Output the (x, y) coordinate of the center of the cell containing the given text.  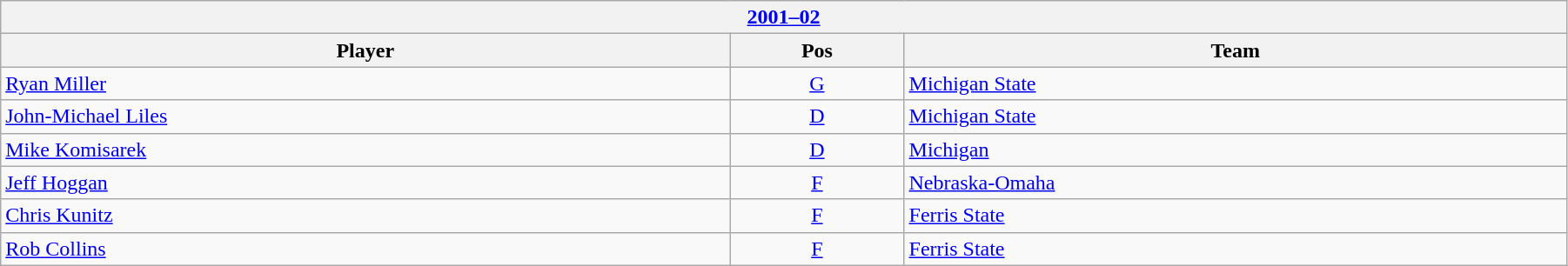
Player (365, 50)
2001–02 (784, 17)
Team (1236, 50)
Jeff Hoggan (365, 183)
Rob Collins (365, 249)
Ryan Miller (365, 83)
Chris Kunitz (365, 216)
Mike Komisarek (365, 150)
G (817, 83)
Michigan (1236, 150)
Nebraska-Omaha (1236, 183)
Pos (817, 50)
John-Michael Liles (365, 116)
